For the text-containing cell, return its midpoint in (x, y) coordinate format. 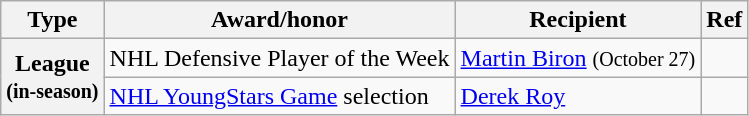
NHL Defensive Player of the Week (280, 58)
Ref (724, 20)
Derek Roy (578, 96)
Type (52, 20)
Recipient (578, 20)
NHL YoungStars Game selection (280, 96)
Martin Biron (October 27) (578, 58)
Award/honor (280, 20)
League(in-season) (52, 77)
